Return the (X, Y) coordinate for the center point of the cell that contains the specified text.  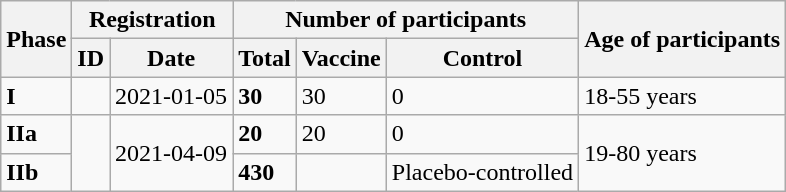
I (36, 96)
Placebo-controlled (482, 172)
Date (172, 58)
19-80 years (682, 153)
Phase (36, 39)
Vaccine (341, 58)
Registration (152, 20)
Age of participants (682, 39)
Number of participants (406, 20)
Total (265, 58)
2021-04-09 (172, 153)
ID (91, 58)
Control (482, 58)
IIa (36, 134)
IIb (36, 172)
18-55 years (682, 96)
2021-01-05 (172, 96)
430 (265, 172)
